Locate the cell with the specified text and output its [X, Y] center coordinate. 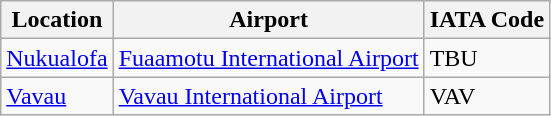
Nukualofa [57, 58]
TBU [487, 58]
Fuaamotu International Airport [268, 58]
Vavau [57, 96]
Location [57, 20]
Airport [268, 20]
IATA Code [487, 20]
VAV [487, 96]
Vavau International Airport [268, 96]
